Search for the cell housing the specified text and yield its [X, Y] center coordinate. 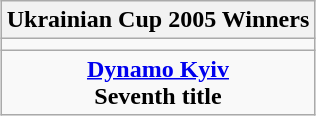
Dynamo KyivSeventh title [158, 82]
Ukrainian Cup 2005 Winners [158, 20]
